Search for the cell housing the specified text and yield its (x, y) center coordinate. 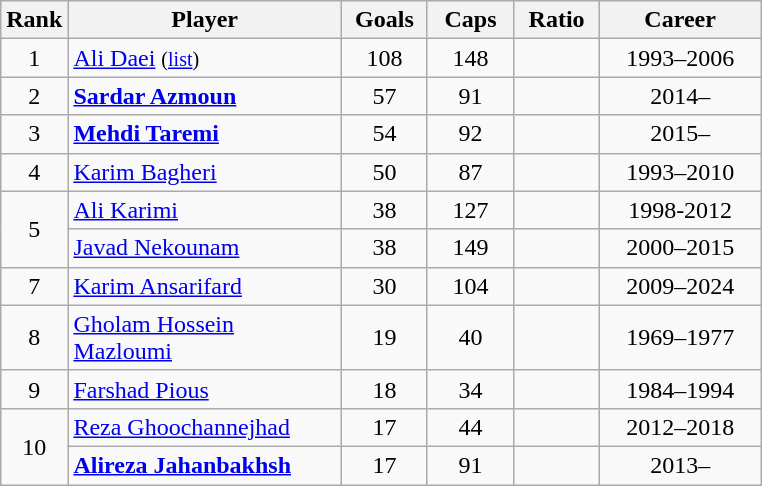
2000–2015 (680, 248)
Mehdi Taremi (205, 134)
Ali Karimi (205, 210)
Career (680, 20)
Caps (470, 20)
30 (384, 286)
Alireza Jahanbakhsh (205, 465)
3 (34, 134)
7 (34, 286)
Gholam Hossein Mazloumi (205, 338)
40 (470, 338)
2015– (680, 134)
Rank (34, 20)
2014– (680, 96)
54 (384, 134)
1969–1977 (680, 338)
5 (34, 229)
1993–2006 (680, 58)
1993–2010 (680, 172)
149 (470, 248)
108 (384, 58)
10 (34, 446)
57 (384, 96)
Reza Ghoochannejhad (205, 427)
4 (34, 172)
87 (470, 172)
34 (470, 389)
18 (384, 389)
104 (470, 286)
9 (34, 389)
Ali Daei (list) (205, 58)
1998-2012 (680, 210)
44 (470, 427)
Farshad Pious (205, 389)
Karim Ansarifard (205, 286)
2013– (680, 465)
148 (470, 58)
Player (205, 20)
Goals (384, 20)
Sardar Azmoun (205, 96)
2 (34, 96)
19 (384, 338)
92 (470, 134)
Javad Nekounam (205, 248)
1 (34, 58)
Ratio (557, 20)
2012–2018 (680, 427)
Karim Bagheri (205, 172)
2009–2024 (680, 286)
127 (470, 210)
8 (34, 338)
50 (384, 172)
1984–1994 (680, 389)
